Locate the cell with the specified text and output its (x, y) center coordinate. 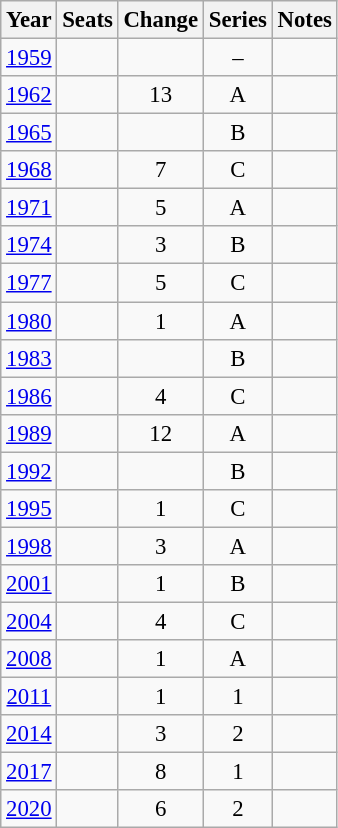
2017 (29, 772)
1974 (29, 245)
7 (160, 170)
1992 (29, 471)
– (238, 58)
1977 (29, 283)
1962 (29, 95)
6 (160, 809)
12 (160, 433)
1995 (29, 509)
Series (238, 20)
1965 (29, 133)
1971 (29, 208)
8 (160, 772)
1998 (29, 546)
Seats (88, 20)
2020 (29, 809)
Change (160, 20)
1989 (29, 433)
2014 (29, 734)
1959 (29, 58)
1986 (29, 396)
Year (29, 20)
13 (160, 95)
2004 (29, 621)
Notes (304, 20)
2008 (29, 659)
2001 (29, 584)
1968 (29, 170)
1983 (29, 358)
1980 (29, 321)
2011 (29, 697)
